Extract the (x, y) coordinate from the center of the cell holding the provided text.  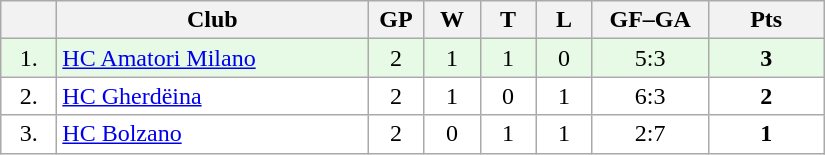
T (508, 20)
HC Bolzano (212, 134)
Club (212, 20)
GP (396, 20)
2:7 (650, 134)
HC Gherdëina (212, 96)
1. (29, 58)
3 (766, 58)
5:3 (650, 58)
3. (29, 134)
HC Amatori Milano (212, 58)
2. (29, 96)
L (564, 20)
6:3 (650, 96)
W (452, 20)
GF–GA (650, 20)
Pts (766, 20)
